Find where the given text appears and provide that cell's center as (x, y) coordinate. 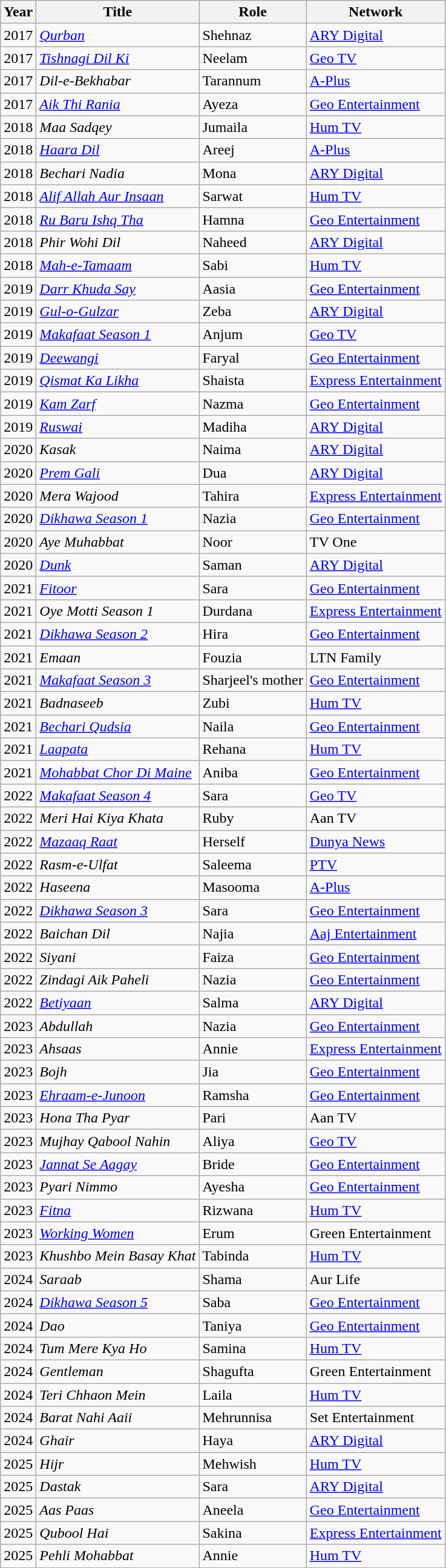
Pari (253, 1118)
Faiza (253, 957)
Najia (253, 934)
Taniya (253, 1325)
Aye Muhabbat (117, 542)
Gul-o-Gulzar (117, 312)
Makafaat Season 4 (117, 796)
Tum Mere Kya Ho (117, 1348)
Makafaat Season 3 (117, 680)
Saleema (253, 865)
Hona Tha Pyar (117, 1118)
Mera Wajood (117, 496)
Sakina (253, 1533)
Salma (253, 1003)
Zindagi Aik Paheli (117, 980)
Tarannum (253, 81)
Betiyaan (117, 1003)
Sarwat (253, 196)
Jumaila (253, 127)
Dil-e-Bekhabar (117, 81)
Aneela (253, 1510)
Laila (253, 1394)
Fitna (117, 1210)
Jia (253, 1072)
Saraab (117, 1279)
Pehli Mohabbat (117, 1556)
Haseena (117, 888)
Noor (253, 542)
Gentleman (117, 1371)
Rizwana (253, 1210)
Shama (253, 1279)
Deewangi (117, 358)
Qurban (117, 35)
Dunya News (375, 842)
Shaista (253, 381)
Masooma (253, 888)
Hijr (117, 1464)
Laapata (117, 749)
Durdana (253, 611)
Mujhay Qabool Nahin (117, 1141)
Abdullah (117, 1026)
Herself (253, 842)
Shagufta (253, 1371)
Haya (253, 1441)
Ghair (117, 1441)
Ruswai (117, 427)
Teri Chhaon Mein (117, 1394)
Year (18, 12)
Working Women (117, 1233)
Title (117, 12)
Set Entertainment (375, 1418)
Mehrunnisa (253, 1418)
Ruby (253, 819)
Kam Zarf (117, 404)
Naila (253, 726)
Ahsaas (117, 1049)
Naima (253, 450)
Role (253, 12)
Ramsha (253, 1095)
Qismat Ka Likha (117, 381)
Rehana (253, 749)
Ayesha (253, 1187)
Dikhawa Season 2 (117, 634)
Mohabbat Chor Di Maine (117, 772)
Mona (253, 173)
Meri Hai Kiya Khata (117, 819)
Alif Allah Aur Insaan (117, 196)
Hamna (253, 219)
Dao (117, 1325)
Dikhawa Season 3 (117, 911)
Madiha (253, 427)
Fitoor (117, 588)
Baichan Dil (117, 934)
Areej (253, 150)
Siyani (117, 957)
Prem Gali (117, 473)
Jannat Se Aagay (117, 1164)
Makafaat Season 1 (117, 335)
Aik Thi Rania (117, 104)
Samina (253, 1348)
Aas Paas (117, 1510)
Mazaaq Raat (117, 842)
Sabi (253, 265)
Pyari Nimmo (117, 1187)
Rasm-e-Ulfat (117, 865)
TV One (375, 542)
Fouzia (253, 657)
Phir Wohi Dil (117, 242)
Maa Sadqey (117, 127)
Tishnagi Dil Ki (117, 58)
Saman (253, 565)
Dikhawa Season 5 (117, 1302)
Ru Baru Ishq Tha (117, 219)
Aniba (253, 772)
Aliya (253, 1141)
LTN Family (375, 657)
Aur Life (375, 1279)
Bechari Nadia (117, 173)
Aasia (253, 289)
Haara Dil (117, 150)
Faryal (253, 358)
Zeba (253, 312)
Neelam (253, 58)
Dikhawa Season 1 (117, 519)
Nazma (253, 404)
Qubool Hai (117, 1533)
Saba (253, 1302)
Dua (253, 473)
Aaj Entertainment (375, 934)
Tabinda (253, 1256)
Bride (253, 1164)
Bechari Qudsia (117, 726)
Naheed (253, 242)
Ayeza (253, 104)
PTV (375, 865)
Erum (253, 1233)
Hira (253, 634)
Darr Khuda Say (117, 289)
Tahira (253, 496)
Khushbo Mein Basay Khat (117, 1256)
Zubi (253, 703)
Ehraam-e-Junoon (117, 1095)
Emaan (117, 657)
Shehnaz (253, 35)
Mah-e-Tamaam (117, 265)
Mehwish (253, 1464)
Anjum (253, 335)
Kasak (117, 450)
Bojh (117, 1072)
Oye Motti Season 1 (117, 611)
Dunk (117, 565)
Badnaseeb (117, 703)
Barat Nahi Aaii (117, 1418)
Sharjeel's mother (253, 680)
Network (375, 12)
Dastak (117, 1487)
